Output the (x, y) coordinate of the center of the cell containing the given text.  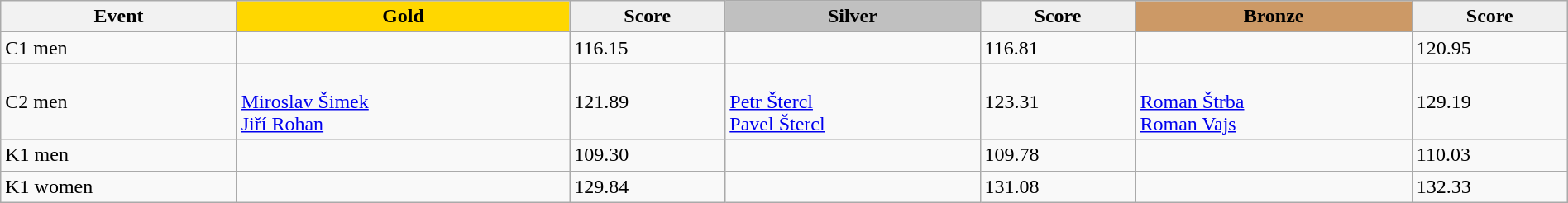
Silver (853, 17)
110.03 (1489, 155)
Miroslav ŠimekJiří Rohan (404, 101)
132.33 (1489, 186)
131.08 (1058, 186)
Bronze (1274, 17)
C1 men (119, 48)
129.19 (1489, 101)
Event (119, 17)
K1 women (119, 186)
Gold (404, 17)
129.84 (648, 186)
Petr ŠterclPavel Štercl (853, 101)
116.81 (1058, 48)
K1 men (119, 155)
121.89 (648, 101)
C2 men (119, 101)
109.30 (648, 155)
Roman ŠtrbaRoman Vajs (1274, 101)
120.95 (1489, 48)
109.78 (1058, 155)
123.31 (1058, 101)
116.15 (648, 48)
